Find where the given text appears and provide that cell's center as (X, Y) coordinate. 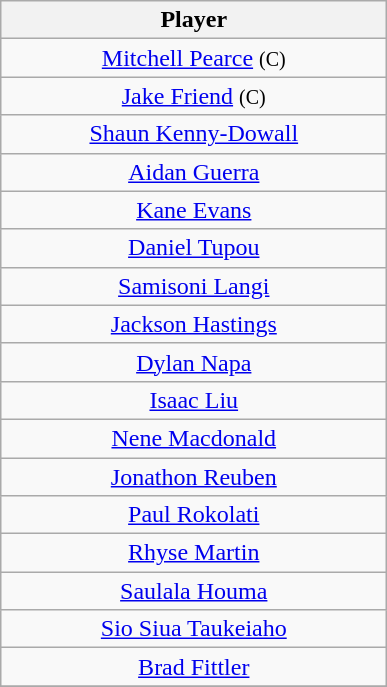
Aidan Guerra (194, 172)
Paul Rokolati (194, 515)
Player (194, 20)
Daniel Tupou (194, 248)
Sio Siua Taukeiaho (194, 629)
Jonathon Reuben (194, 477)
Isaac Liu (194, 400)
Jackson Hastings (194, 324)
Rhyse Martin (194, 553)
Kane Evans (194, 210)
Shaun Kenny-Dowall (194, 134)
Nene Macdonald (194, 438)
Jake Friend (C) (194, 96)
Mitchell Pearce (C) (194, 58)
Samisoni Langi (194, 286)
Dylan Napa (194, 362)
Brad Fittler (194, 667)
Saulala Houma (194, 591)
